Determine the [x, y] coordinate at the center of the cell enclosing the given text.  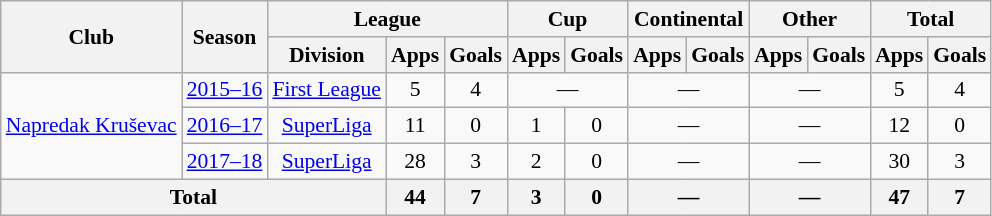
Club [92, 36]
Season [225, 36]
30 [899, 162]
2017–18 [225, 162]
28 [415, 162]
44 [415, 197]
11 [415, 126]
Cup [568, 19]
12 [899, 126]
2015–16 [225, 90]
Continental [688, 19]
League [387, 19]
2016–17 [225, 126]
2 [536, 162]
1 [536, 126]
Napredak Kruševac [92, 126]
First League [326, 90]
Other [810, 19]
47 [899, 197]
Division [326, 55]
